Pinpoint the cell where the given text exists, returning its (x, y) midpoint coordinate. 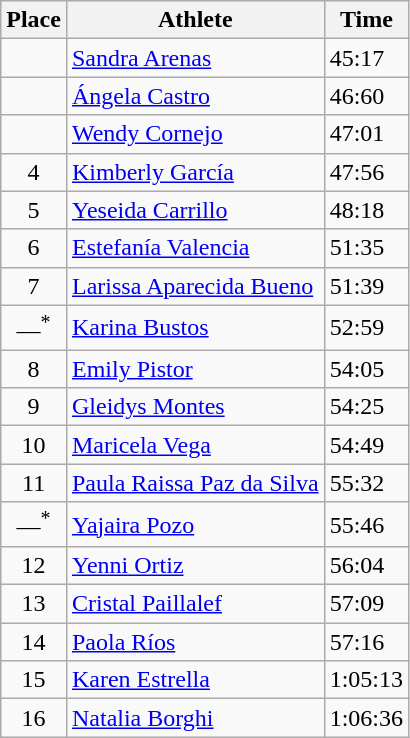
16 (34, 718)
51:35 (366, 248)
Wendy Cornejo (195, 134)
8 (34, 369)
7 (34, 286)
Yeseida Carrillo (195, 210)
12 (34, 566)
54:25 (366, 407)
Paola Ríos (195, 642)
Ángela Castro (195, 96)
13 (34, 604)
Larissa Aparecida Bueno (195, 286)
45:17 (366, 58)
Estefanía Valencia (195, 248)
Sandra Arenas (195, 58)
Cristal Paillalef (195, 604)
Karina Bustos (195, 328)
56:04 (366, 566)
Natalia Borghi (195, 718)
Yenni Ortiz (195, 566)
10 (34, 445)
47:56 (366, 172)
15 (34, 680)
Athlete (195, 20)
14 (34, 642)
52:59 (366, 328)
Karen Estrella (195, 680)
Kimberly García (195, 172)
Place (34, 20)
47:01 (366, 134)
55:32 (366, 483)
46:60 (366, 96)
54:49 (366, 445)
1:06:36 (366, 718)
Time (366, 20)
51:39 (366, 286)
11 (34, 483)
57:09 (366, 604)
Maricela Vega (195, 445)
6 (34, 248)
Emily Pistor (195, 369)
48:18 (366, 210)
Gleidys Montes (195, 407)
Paula Raissa Paz da Silva (195, 483)
Yajaira Pozo (195, 524)
4 (34, 172)
54:05 (366, 369)
1:05:13 (366, 680)
5 (34, 210)
9 (34, 407)
57:16 (366, 642)
55:46 (366, 524)
